Capture the cell that displays the provided text and extract its [x, y] central coordinate. 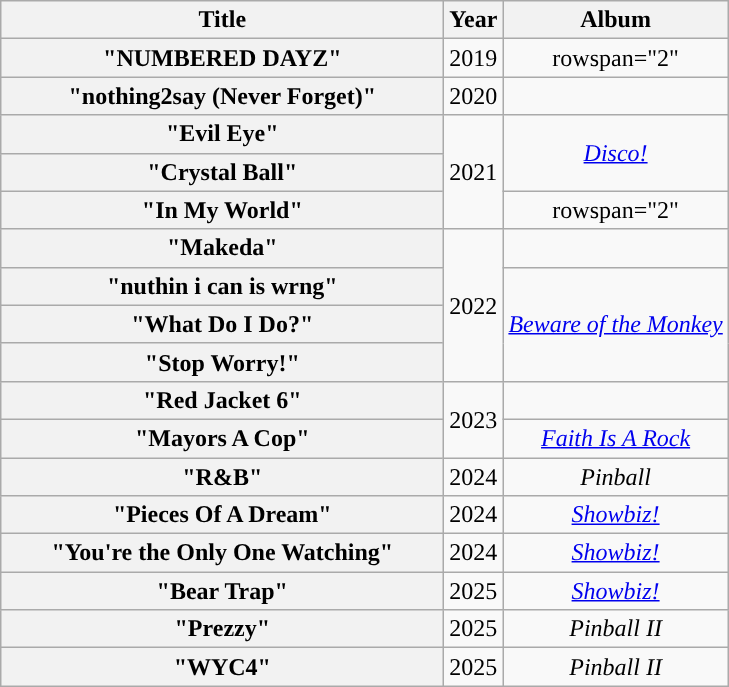
"WYC4" [222, 667]
Beware of the Monkey [616, 324]
"You're the Only One Watching" [222, 553]
2019 [474, 58]
"Evil Eye" [222, 134]
"Prezzy" [222, 629]
"R&B" [222, 477]
Disco! [616, 153]
"NUMBERED DAYZ" [222, 58]
"What Do I Do?" [222, 324]
2022 [474, 305]
"nothing2say (Never Forget)" [222, 96]
Album [616, 20]
"Pieces Of A Dream" [222, 515]
2023 [474, 419]
"Stop Worry!" [222, 362]
2020 [474, 96]
"nuthin i can is wrng" [222, 286]
"Crystal Ball" [222, 172]
"Mayors A Cop" [222, 438]
Year [474, 20]
Faith Is A Rock [616, 438]
Pinball [616, 477]
2021 [474, 172]
Title [222, 20]
"Bear Trap" [222, 591]
"Makeda" [222, 248]
"Red Jacket 6" [222, 400]
"In My World" [222, 210]
